Search for the cell housing the specified text and yield its (X, Y) center coordinate. 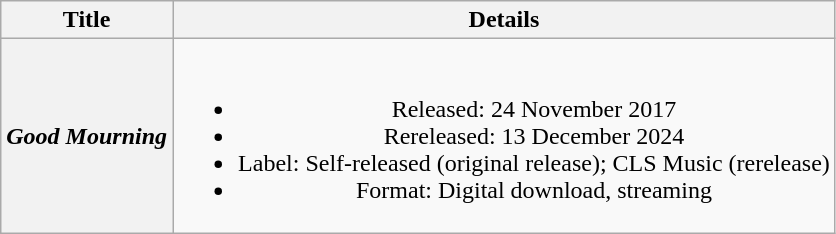
Details (504, 20)
Good Mourning (87, 136)
Title (87, 20)
